Locate the cell with the specified text and output its [x, y] center coordinate. 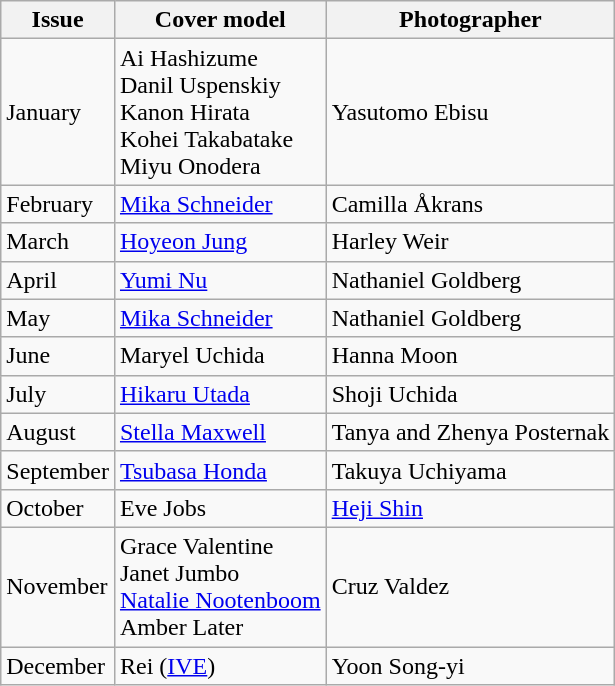
Takuya Uchiyama [470, 470]
Hanna Moon [470, 356]
Tanya and Zhenya Posternak [470, 432]
August [58, 432]
October [58, 508]
December [58, 665]
February [58, 204]
Eve Jobs [220, 508]
April [58, 280]
Hikaru Utada [220, 394]
Harley Weir [470, 242]
March [58, 242]
Ai HashizumeDanil UspenskiyKanon Hirata Kohei TakabatakeMiyu Onodera [220, 112]
Issue [58, 20]
January [58, 112]
Stella Maxwell [220, 432]
May [58, 318]
November [58, 586]
Yasutomo Ebisu [470, 112]
Tsubasa Honda [220, 470]
Hoyeon Jung [220, 242]
Shoji Uchida [470, 394]
June [58, 356]
July [58, 394]
Photographer [470, 20]
Cruz Valdez [470, 586]
Grace ValentineJanet JumboNatalie Nootenboom Amber Later [220, 586]
Camilla Åkrans [470, 204]
Maryel Uchida [220, 356]
Heji Shin [470, 508]
Yumi Nu [220, 280]
Rei (IVE) [220, 665]
Cover model [220, 20]
September [58, 470]
Yoon Song-yi [470, 665]
